Scan for the cell matching the given text and deliver its (X, Y) coordinate at center. 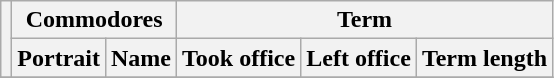
Portrait (59, 58)
Term length (484, 58)
Name (140, 58)
Took office (239, 58)
Left office (359, 58)
Commodores (94, 20)
Term (365, 20)
